Search for the cell housing the specified text and yield its [x, y] center coordinate. 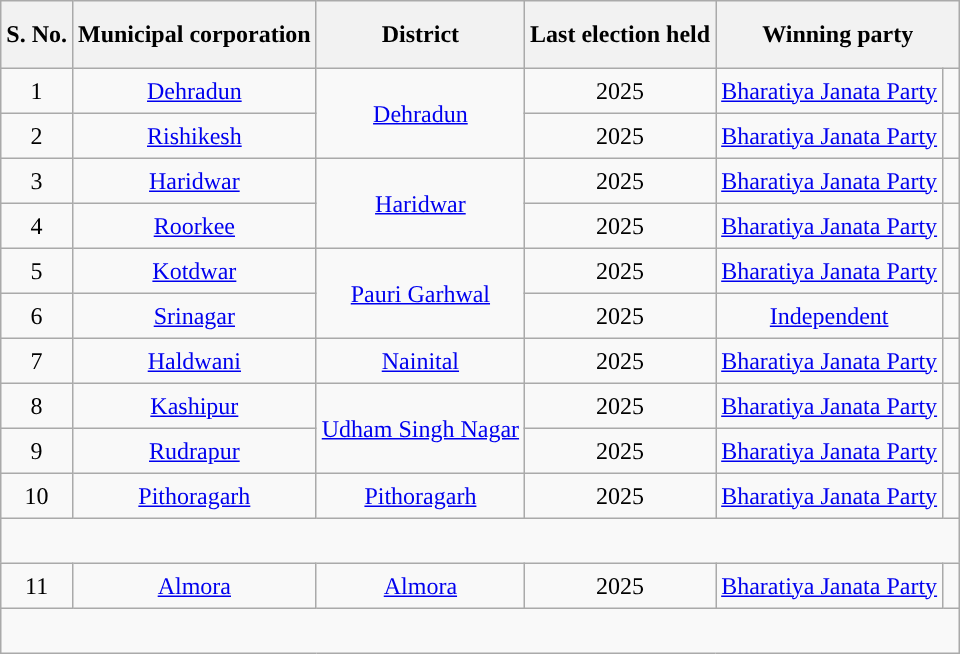
Srinagar [194, 316]
9 [37, 450]
6 [37, 316]
2 [37, 136]
Haldwani [194, 360]
Rudrapur [194, 450]
8 [37, 406]
Last election held [620, 35]
10 [37, 496]
11 [37, 586]
Roorkee [194, 226]
Kashipur [194, 406]
Nainital [420, 360]
4 [37, 226]
Pauri Garhwal [420, 293]
S. No. [37, 35]
Rishikesh [194, 136]
Kotdwar [194, 270]
1 [37, 90]
7 [37, 360]
Municipal corporation [194, 35]
3 [37, 180]
Independent [830, 316]
5 [37, 270]
District [420, 35]
Udham Singh Nagar [420, 428]
Winning party [838, 35]
